Scan for the cell matching the given text and deliver its (x, y) coordinate at center. 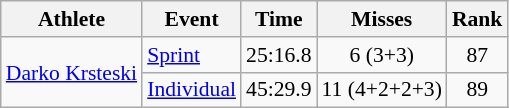
11 (4+2+2+3) (382, 90)
45:29.9 (278, 90)
Event (192, 19)
89 (478, 90)
Sprint (192, 55)
Athlete (72, 19)
87 (478, 55)
Time (278, 19)
Misses (382, 19)
Darko Krsteski (72, 72)
6 (3+3) (382, 55)
Rank (478, 19)
Individual (192, 90)
25:16.8 (278, 55)
